Return the (x, y) coordinate for the center point of the cell that contains the specified text.  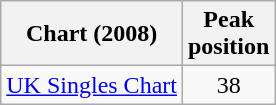
UK Singles Chart (92, 85)
Chart (2008) (92, 34)
Peakposition (228, 34)
38 (228, 85)
